From the cell containing the given text, extract its center point as [X, Y] coordinate. 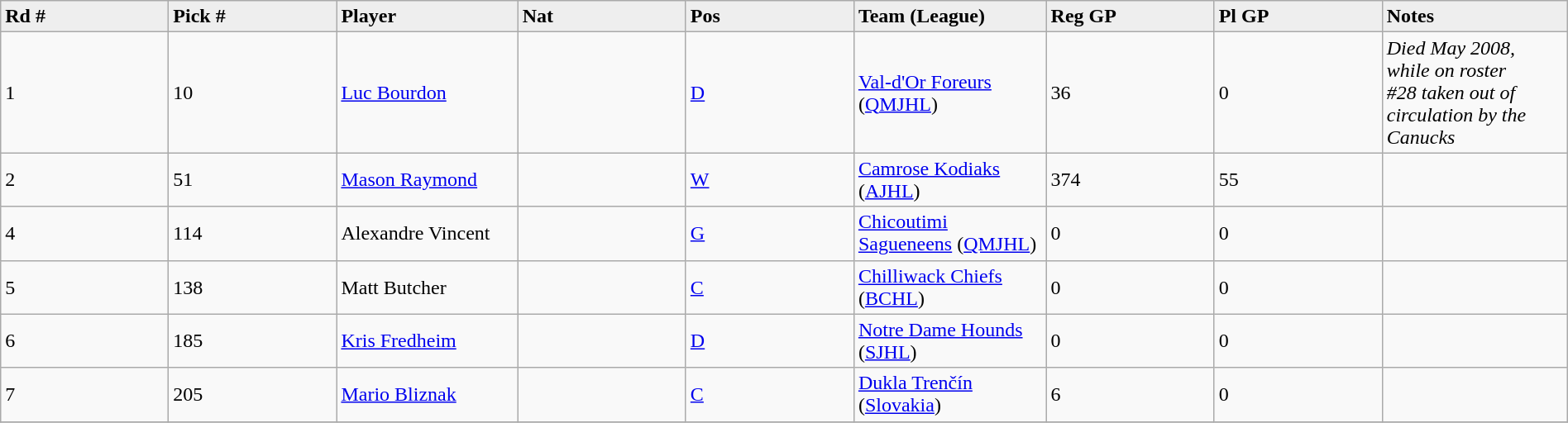
374 [1130, 180]
205 [253, 395]
Team (League) [949, 17]
1 [84, 93]
114 [253, 233]
Camrose Kodiaks (AJHL) [949, 180]
Luc Bourdon [427, 93]
Mason Raymond [427, 180]
Player [427, 17]
W [769, 180]
Mario Bliznak [427, 395]
Notes [1475, 17]
7 [84, 395]
G [769, 233]
Chilliwack Chiefs (BCHL) [949, 288]
4 [84, 233]
5 [84, 288]
36 [1130, 93]
Reg GP [1130, 17]
Val-d'Or Foreurs (QMJHL) [949, 93]
Nat [602, 17]
Chicoutimi Sagueneens (QMJHL) [949, 233]
51 [253, 180]
Kris Fredheim [427, 340]
10 [253, 93]
Died May 2008, while on roster#28 taken out of circulation by the Canucks [1475, 93]
185 [253, 340]
Dukla Trenčín (Slovakia) [949, 395]
Pick # [253, 17]
2 [84, 180]
Pl GP [1298, 17]
55 [1298, 180]
Notre Dame Hounds (SJHL) [949, 340]
Pos [769, 17]
Rd # [84, 17]
138 [253, 288]
Matt Butcher [427, 288]
Alexandre Vincent [427, 233]
